Search for the cell housing the specified text and yield its (X, Y) center coordinate. 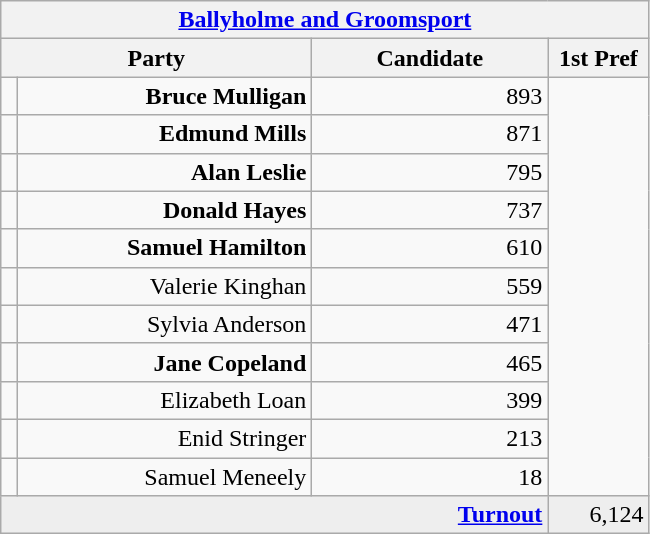
Samuel Meneely (165, 477)
213 (430, 438)
795 (430, 172)
871 (430, 134)
Elizabeth Loan (165, 400)
893 (430, 96)
Sylvia Anderson (165, 324)
Enid Stringer (165, 438)
559 (430, 286)
399 (430, 400)
Samuel Hamilton (165, 248)
1st Pref (598, 58)
Bruce Mulligan (165, 96)
Ballyholme and Groomsport (325, 20)
Edmund Mills (165, 134)
Party (156, 58)
18 (430, 477)
465 (430, 362)
Turnout (274, 515)
Jane Copeland (165, 362)
Candidate (430, 58)
Alan Leslie (165, 172)
471 (430, 324)
610 (430, 248)
Donald Hayes (165, 210)
737 (430, 210)
Valerie Kinghan (165, 286)
6,124 (598, 515)
